Return (X, Y) of the center of cell containing provided text 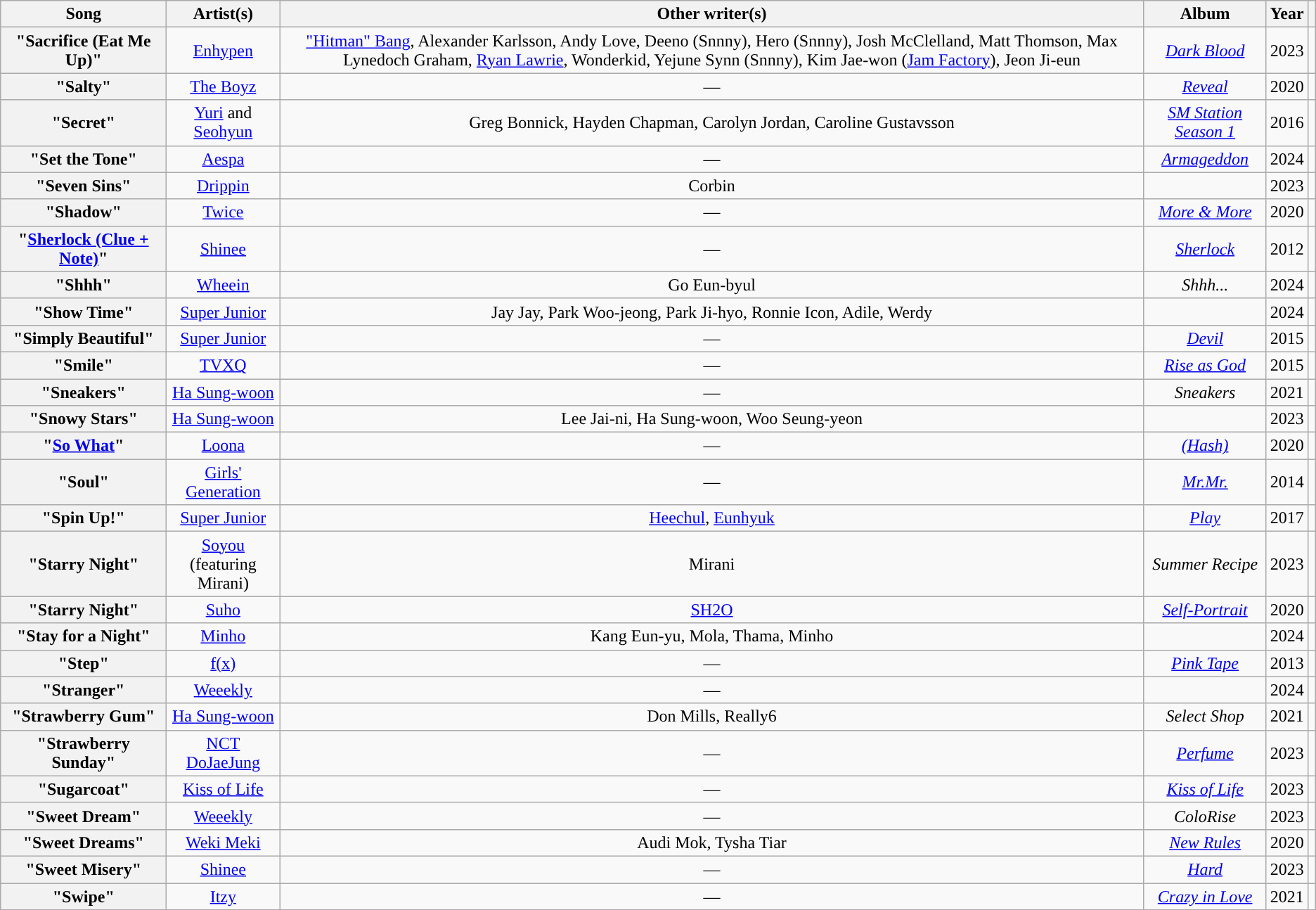
Wheein (224, 285)
Sneakers (1205, 392)
Play (1205, 518)
Soyou (featuring Mirani) (224, 564)
"Strawberry Sunday" (84, 752)
Devil (1205, 338)
"Snowy Stars" (84, 419)
Pink Tape (1205, 663)
"Sherlock (Clue + Note)" (84, 249)
"Salty" (84, 86)
Mr.Mr. (1205, 482)
Greg Bonnick, Hayden Chapman, Carolyn Jordan, Caroline Gustavsson (711, 122)
Jay Jay, Park Woo-jeong, Park Ji-hyo, Ronnie Icon, Adile, Werdy (711, 312)
TVXQ (224, 365)
"Show Time" (84, 312)
"Sneakers" (84, 392)
Loona (224, 446)
Go Eun-byul (711, 285)
f(x) (224, 663)
2012 (1286, 249)
Girls' Generation (224, 482)
"Sweet Dreams" (84, 842)
"Spin Up!" (84, 518)
2017 (1286, 518)
2014 (1286, 482)
"Sweet Dream" (84, 816)
"Stranger" (84, 690)
"Shadow" (84, 212)
Shhh... (1205, 285)
Armageddon (1205, 159)
More & More (1205, 212)
New Rules (1205, 842)
Itzy (224, 897)
Select Shop (1205, 717)
Sherlock (1205, 249)
Self-Portrait (1205, 610)
Artist(s) (224, 14)
Summer Recipe (1205, 564)
Heechul, Eunhyuk (711, 518)
"Smile" (84, 365)
Lee Jai-ni, Ha Sung-woon, Woo Seung-yeon (711, 419)
Aespa (224, 159)
The Boyz (224, 86)
"Strawberry Gum" (84, 717)
Minho (224, 636)
Rise as God (1205, 365)
Corbin (711, 186)
"Sacrifice (Eat Me Up)" (84, 51)
"Set the Tone" (84, 159)
Suho (224, 610)
SH2O (711, 610)
SM Station Season 1 (1205, 122)
Twice (224, 212)
NCT DoJaeJung (224, 752)
Mirani (711, 564)
Perfume (1205, 752)
Dark Blood (1205, 51)
"Swipe" (84, 897)
Drippin (224, 186)
Other writer(s) (711, 14)
Album (1205, 14)
Year (1286, 14)
Audi Mok, Tysha Tiar (711, 842)
"Secret" (84, 122)
"Sugarcoat" (84, 789)
ColoRise (1205, 816)
"Sweet Misery" (84, 869)
Crazy in Love (1205, 897)
2016 (1286, 122)
Hard (1205, 869)
"Shhh" (84, 285)
Kang Eun-yu, Mola, Thama, Minho (711, 636)
2013 (1286, 663)
Reveal (1205, 86)
"Simply Beautiful" (84, 338)
"Soul" (84, 482)
Song (84, 14)
Weki Meki (224, 842)
(Hash) (1205, 446)
"Step" (84, 663)
Don Mills, Really6 (711, 717)
Yuri and Seohyun (224, 122)
"So What" (84, 446)
"Seven Sins" (84, 186)
Enhypen (224, 51)
"Stay for a Night" (84, 636)
